Output the (X, Y) coordinate of the center of the cell containing the given text.  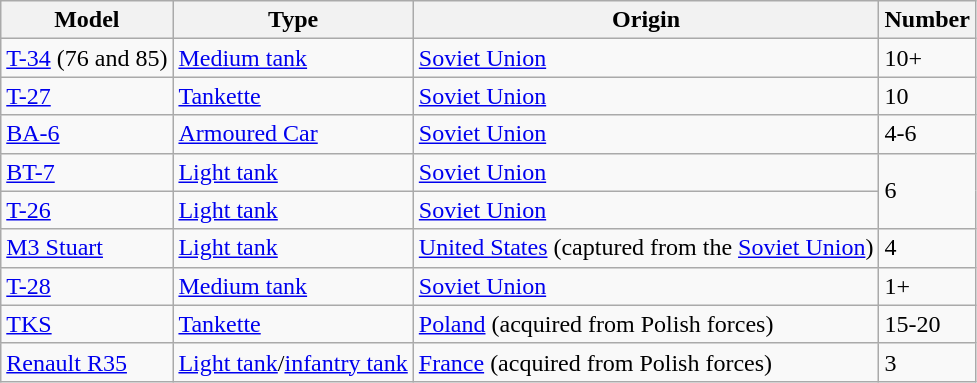
T-27 (87, 96)
T-34 (76 and 85) (87, 58)
4-6 (927, 134)
Renault R35 (87, 362)
4 (927, 248)
15-20 (927, 324)
Model (87, 20)
Poland (acquired from Polish forces) (646, 324)
BA-6 (87, 134)
France (acquired from Polish forces) (646, 362)
M3 Stuart (87, 248)
T-28 (87, 286)
1+ (927, 286)
United States (captured from the Soviet Union) (646, 248)
Light tank/infantry tank (293, 362)
TKS (87, 324)
T-26 (87, 210)
BT-7 (87, 172)
Number (927, 20)
Armoured Car (293, 134)
6 (927, 191)
Origin (646, 20)
Type (293, 20)
3 (927, 362)
10+ (927, 58)
10 (927, 96)
